Search for the cell housing the specified text and yield its (x, y) center coordinate. 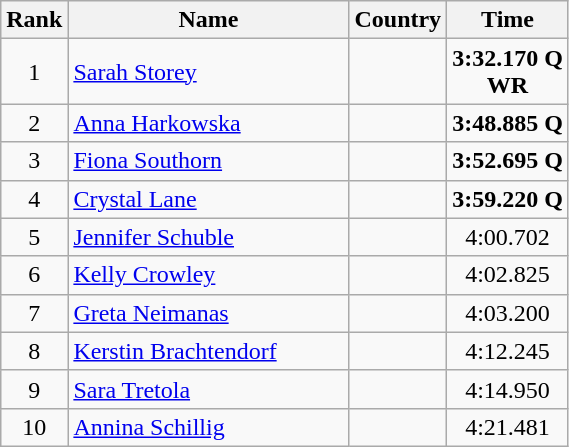
Annina Schillig (208, 427)
Name (208, 20)
4 (34, 199)
Kerstin Brachtendorf (208, 351)
Sarah Storey (208, 72)
5 (34, 237)
Fiona Southorn (208, 161)
Crystal Lane (208, 199)
Greta Neimanas (208, 313)
4:00.702 (508, 237)
3 (34, 161)
10 (34, 427)
3:52.695 Q (508, 161)
4:12.245 (508, 351)
2 (34, 123)
Country (398, 20)
Time (508, 20)
Kelly Crowley (208, 275)
4:02.825 (508, 275)
4:14.950 (508, 389)
Anna Harkowska (208, 123)
1 (34, 72)
4:03.200 (508, 313)
9 (34, 389)
8 (34, 351)
7 (34, 313)
Sara Tretola (208, 389)
4:21.481 (508, 427)
3:32.170 Q WR (508, 72)
Rank (34, 20)
6 (34, 275)
Jennifer Schuble (208, 237)
3:59.220 Q (508, 199)
3:48.885 Q (508, 123)
